Provide the [x, y] coordinate of the cell's center where the given text is located.  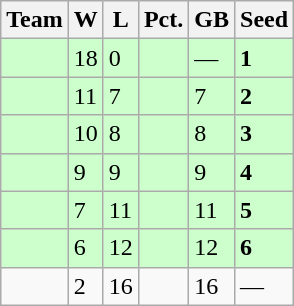
Pct. [163, 20]
0 [120, 58]
1 [264, 58]
5 [264, 210]
GB [212, 20]
W [86, 20]
Seed [264, 20]
L [120, 20]
Team [35, 20]
10 [86, 134]
3 [264, 134]
4 [264, 172]
18 [86, 58]
